For the text-containing cell, return its midpoint in [x, y] coordinate format. 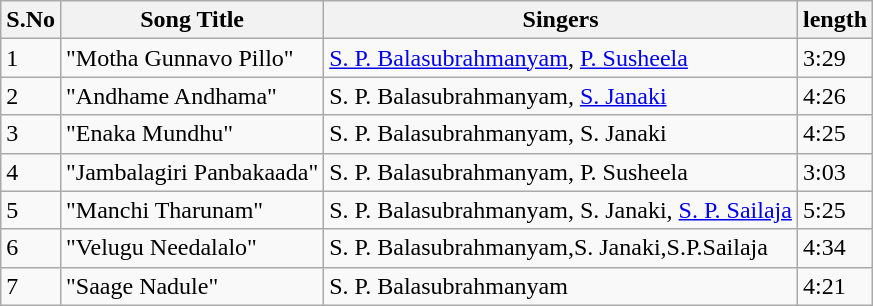
S. P. Balasubrahmanyam [561, 286]
4:34 [834, 248]
4:26 [834, 96]
S. P. Balasubrahmanyam,S. Janaki,S.P.Sailaja [561, 248]
"Manchi Tharunam" [192, 210]
"Velugu Needalalo" [192, 248]
S.No [31, 20]
"Andhame Andhama" [192, 96]
4 [31, 172]
"Jambalagiri Panbakaada" [192, 172]
"Saage Nadule" [192, 286]
"Motha Gunnavo Pillo" [192, 58]
S. P. Balasubrahmanyam, S. Janaki, S. P. Sailaja [561, 210]
length [834, 20]
"Enaka Mundhu" [192, 134]
Song Title [192, 20]
5 [31, 210]
5:25 [834, 210]
4:21 [834, 286]
2 [31, 96]
Singers [561, 20]
1 [31, 58]
7 [31, 286]
3:03 [834, 172]
3 [31, 134]
6 [31, 248]
4:25 [834, 134]
3:29 [834, 58]
